Detect which cell encompasses the target text, then output its [X, Y] center coordinate. 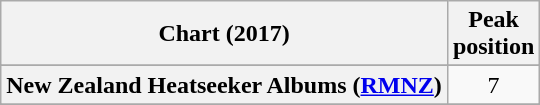
7 [493, 85]
Peak position [493, 34]
Chart (2017) [224, 34]
New Zealand Heatseeker Albums (RMNZ) [224, 85]
